Detect which cell encompasses the target text, then output its [x, y] center coordinate. 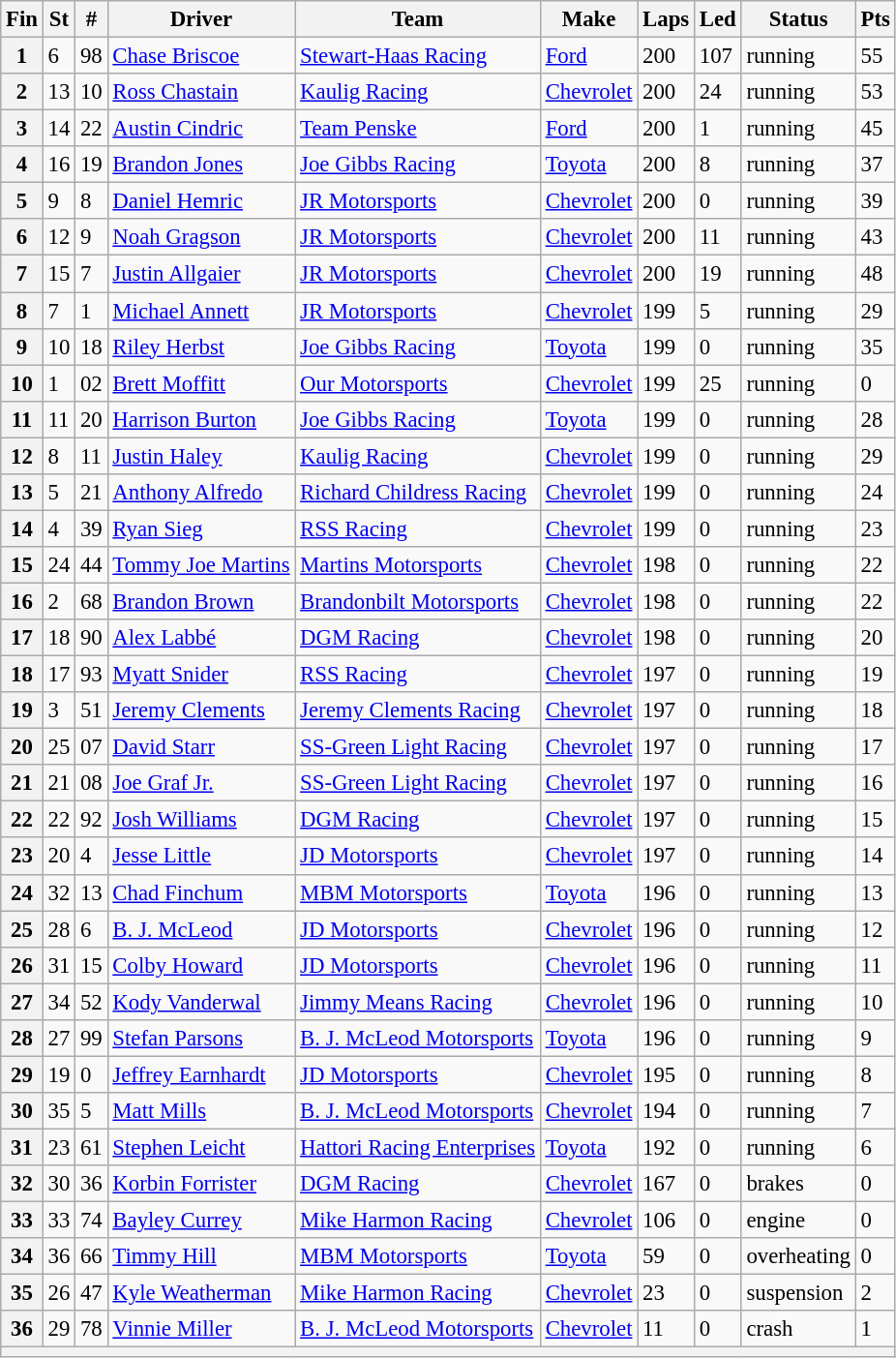
Jeremy Clements Racing [418, 710]
192 [666, 1147]
106 [666, 1221]
Laps [666, 19]
Richard Childress Racing [418, 493]
engine [798, 1221]
Brandon Brown [201, 601]
David Starr [201, 747]
overheating [798, 1256]
suspension [798, 1293]
Team Penske [418, 129]
Fin [22, 19]
Daniel Hemric [201, 201]
Jesse Little [201, 857]
Hattori Racing Enterprises [418, 1147]
53 [875, 92]
# [91, 19]
Brandonbilt Motorsports [418, 601]
98 [91, 56]
59 [666, 1256]
107 [718, 56]
Brandon Jones [201, 165]
crash [798, 1329]
47 [91, 1293]
B. J. McLeod [201, 929]
Tommy Joe Martins [201, 565]
48 [875, 274]
Brett Moffitt [201, 383]
Alex Labbé [201, 638]
Justin Allgaier [201, 274]
195 [666, 1074]
55 [875, 56]
brakes [798, 1184]
Korbin Forrister [201, 1184]
Vinnie Miller [201, 1329]
Stephen Leicht [201, 1147]
90 [91, 638]
Joe Graf Jr. [201, 783]
74 [91, 1221]
Josh Williams [201, 820]
Justin Haley [201, 456]
Matt Mills [201, 1111]
Chad Finchum [201, 892]
43 [875, 237]
61 [91, 1147]
Myatt Snider [201, 675]
Kyle Weatherman [201, 1293]
Chase Briscoe [201, 56]
99 [91, 1039]
194 [666, 1111]
Austin Cindric [201, 129]
Driver [201, 19]
66 [91, 1256]
Michael Annett [201, 311]
Status [798, 19]
Team [418, 19]
Pts [875, 19]
92 [91, 820]
Jeffrey Earnhardt [201, 1074]
52 [91, 1002]
St [58, 19]
93 [91, 675]
Timmy Hill [201, 1256]
Anthony Alfredo [201, 493]
Colby Howard [201, 965]
44 [91, 565]
Noah Gragson [201, 237]
37 [875, 165]
Harrison Burton [201, 419]
Jimmy Means Racing [418, 1002]
Jeremy Clements [201, 710]
68 [91, 601]
51 [91, 710]
Riley Herbst [201, 347]
Ryan Sieg [201, 528]
45 [875, 129]
Our Motorsports [418, 383]
Make [588, 19]
Ross Chastain [201, 92]
78 [91, 1329]
Kody Vanderwal [201, 1002]
08 [91, 783]
Led [718, 19]
Stewart-Haas Racing [418, 56]
Stefan Parsons [201, 1039]
07 [91, 747]
Martins Motorsports [418, 565]
Bayley Currey [201, 1221]
02 [91, 383]
167 [666, 1184]
